Provide the (x, y) coordinate of the cell's center where the given text is located.  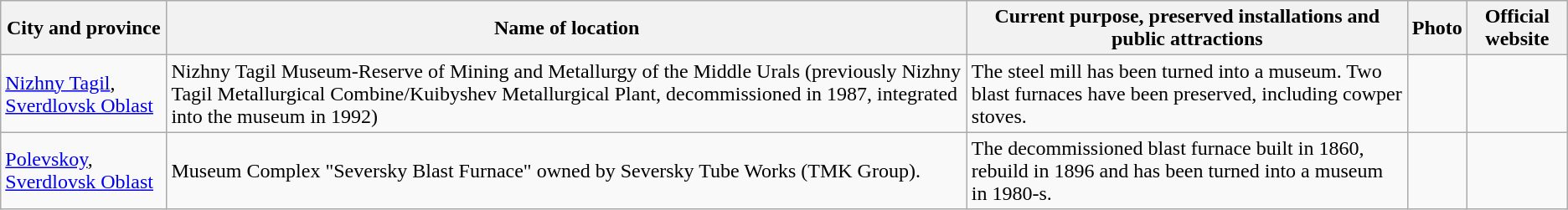
Polevskoy, Sverdlovsk Oblast (84, 171)
Current purpose, preserved installations and public attractions (1187, 28)
Nizhny Tagil, Sverdlovsk Oblast (84, 94)
The decommissioned blast furnace built in 1860, rebuild in 1896 and has been turned into a museum in 1980-s. (1187, 171)
Name of location (566, 28)
City and province (84, 28)
Official website (1517, 28)
The steel mill has been turned into a museum. Two blast furnaces have been preserved, including cowper stoves. (1187, 94)
Museum Complex "Seversky Blast Furnace" owned by Seversky Tube Works (TMK Group). (566, 171)
Photo (1437, 28)
